Determine the [x, y] coordinate at the center of the cell enclosing the given text.  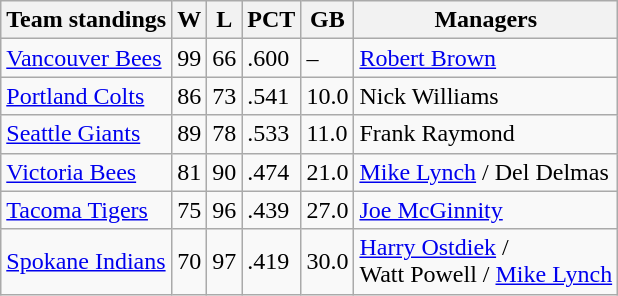
97 [224, 262]
99 [190, 58]
Team standings [86, 20]
81 [190, 172]
.439 [272, 210]
W [190, 20]
GB [328, 20]
11.0 [328, 134]
70 [190, 262]
90 [224, 172]
.474 [272, 172]
Robert Brown [486, 58]
PCT [272, 20]
Nick Williams [486, 96]
Frank Raymond [486, 134]
89 [190, 134]
Managers [486, 20]
Spokane Indians [86, 262]
86 [190, 96]
Vancouver Bees [86, 58]
Joe McGinnity [486, 210]
Mike Lynch / Del Delmas [486, 172]
Victoria Bees [86, 172]
.533 [272, 134]
30.0 [328, 262]
Harry Ostdiek / Watt Powell / Mike Lynch [486, 262]
Portland Colts [86, 96]
.600 [272, 58]
L [224, 20]
Seattle Giants [86, 134]
73 [224, 96]
96 [224, 210]
78 [224, 134]
10.0 [328, 96]
21.0 [328, 172]
.541 [272, 96]
.419 [272, 262]
66 [224, 58]
Tacoma Tigers [86, 210]
– [328, 58]
27.0 [328, 210]
75 [190, 210]
